From the cell containing the given text, extract its center point as [x, y] coordinate. 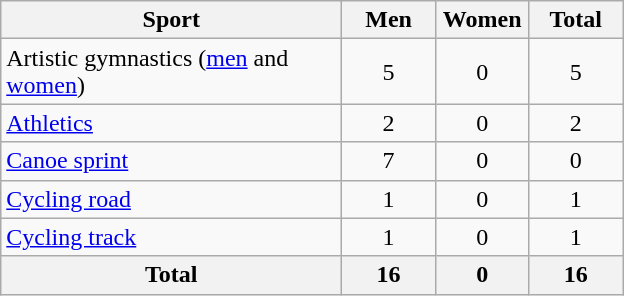
Canoe sprint [172, 161]
Artistic gymnastics (men and women) [172, 72]
7 [389, 161]
Cycling track [172, 237]
Men [389, 20]
Women [482, 20]
Sport [172, 20]
Athletics [172, 123]
Cycling road [172, 199]
